Scan for the cell matching the given text and deliver its (X, Y) coordinate at center. 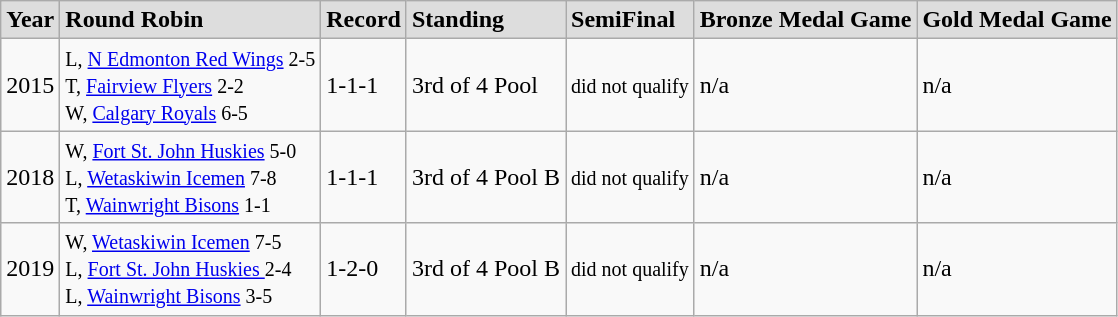
SemiFinal (630, 20)
W, Wetaskiwin Icemen 7-5L, Fort St. John Huskies 2-4L, Wainwright Bisons 3-5 (190, 269)
3rd of 4 Pool (486, 85)
1-2-0 (364, 269)
L, N Edmonton Red Wings 2-5T, Fairview Flyers 2-2W, Calgary Royals 6-5 (190, 85)
2018 (30, 177)
2015 (30, 85)
Gold Medal Game (1017, 20)
2019 (30, 269)
W, Fort St. John Huskies 5-0L, Wetaskiwin Icemen 7-8T, Wainwright Bisons 1-1 (190, 177)
Record (364, 20)
Year (30, 20)
Bronze Medal Game (806, 20)
Round Robin (190, 20)
Standing (486, 20)
